For the text-containing cell, return its midpoint in (x, y) coordinate format. 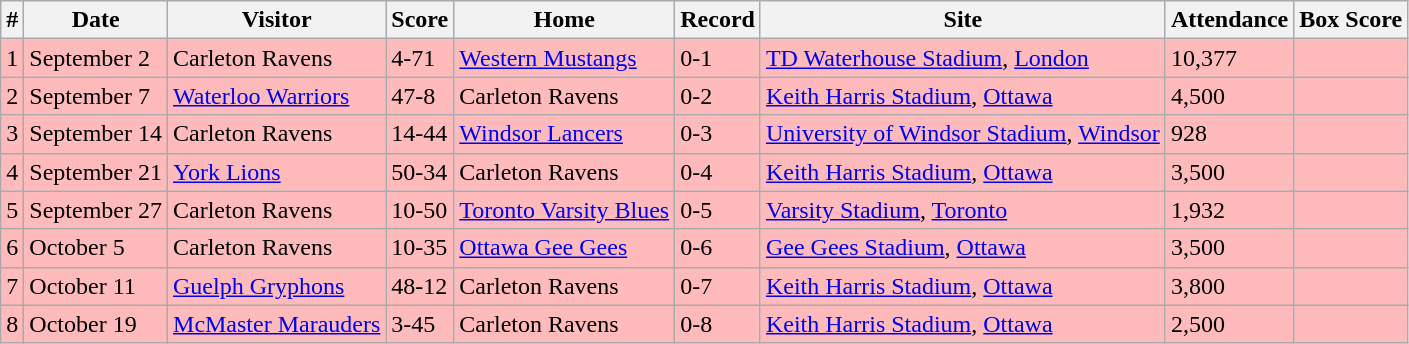
1 (12, 58)
2,500 (1229, 324)
0-8 (718, 324)
Western Mustangs (564, 58)
5 (12, 210)
Date (96, 20)
Site (962, 20)
Varsity Stadium, Toronto (962, 210)
October 11 (96, 286)
0-6 (718, 248)
10,377 (1229, 58)
3-45 (420, 324)
4 (12, 172)
Waterloo Warriors (277, 96)
4-71 (420, 58)
Box Score (1351, 20)
York Lions (277, 172)
50-34 (420, 172)
Guelph Gryphons (277, 286)
6 (12, 248)
Windsor Lancers (564, 134)
Toronto Varsity Blues (564, 210)
47-8 (420, 96)
0-1 (718, 58)
3 (12, 134)
0-3 (718, 134)
TD Waterhouse Stadium, London (962, 58)
September 7 (96, 96)
8 (12, 324)
10-35 (420, 248)
0-2 (718, 96)
September 2 (96, 58)
September 27 (96, 210)
September 14 (96, 134)
2 (12, 96)
Record (718, 20)
928 (1229, 134)
10-50 (420, 210)
3,800 (1229, 286)
14-44 (420, 134)
October 5 (96, 248)
Gee Gees Stadium, Ottawa (962, 248)
# (12, 20)
48-12 (420, 286)
Home (564, 20)
Ottawa Gee Gees (564, 248)
7 (12, 286)
Score (420, 20)
0-7 (718, 286)
University of Windsor Stadium, Windsor (962, 134)
0-4 (718, 172)
McMaster Marauders (277, 324)
Visitor (277, 20)
September 21 (96, 172)
Attendance (1229, 20)
0-5 (718, 210)
1,932 (1229, 210)
October 19 (96, 324)
4,500 (1229, 96)
